Scan for the cell matching the given text and deliver its (X, Y) coordinate at center. 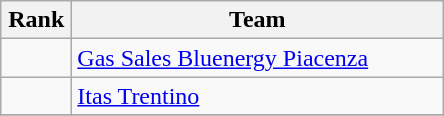
Rank (36, 20)
Gas Sales Bluenergy Piacenza (258, 58)
Team (258, 20)
Itas Trentino (258, 96)
